Locate the cell with the specified text and output its [X, Y] center coordinate. 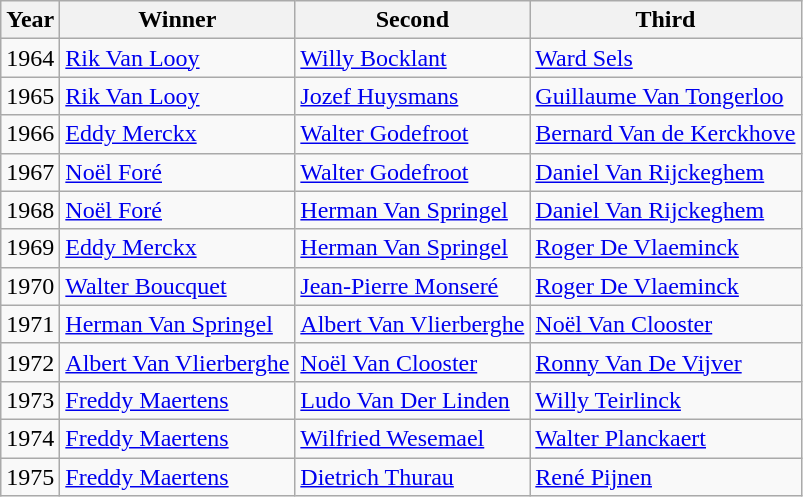
Wilfried Wesemael [412, 438]
Walter Planckaert [666, 438]
1972 [30, 362]
1971 [30, 324]
Ludo Van Der Linden [412, 400]
1975 [30, 477]
1966 [30, 134]
Ward Sels [666, 58]
Winner [178, 20]
1965 [30, 96]
1974 [30, 438]
Walter Boucquet [178, 286]
Willy Bocklant [412, 58]
1973 [30, 400]
Willy Teirlinck [666, 400]
1968 [30, 210]
Jean-Pierre Monseré [412, 286]
Ronny Van De Vijver [666, 362]
Bernard Van de Kerckhove [666, 134]
1969 [30, 248]
Dietrich Thurau [412, 477]
1967 [30, 172]
1964 [30, 58]
Third [666, 20]
Second [412, 20]
René Pijnen [666, 477]
Year [30, 20]
Guillaume Van Tongerloo [666, 96]
Jozef Huysmans [412, 96]
1970 [30, 286]
